Find where the given text appears and provide that cell's center as [x, y] coordinate. 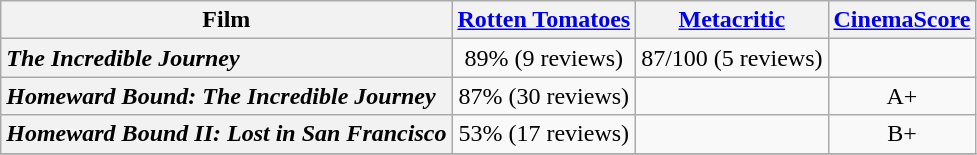
Metacritic [732, 20]
CinemaScore [902, 20]
89% (9 reviews) [544, 58]
A+ [902, 96]
The Incredible Journey [226, 58]
Film [226, 20]
Homeward Bound: The Incredible Journey [226, 96]
87/100 (5 reviews) [732, 58]
Homeward Bound II: Lost in San Francisco [226, 134]
87% (30 reviews) [544, 96]
B+ [902, 134]
53% (17 reviews) [544, 134]
Rotten Tomatoes [544, 20]
